Scan for the cell matching the given text and deliver its (x, y) coordinate at center. 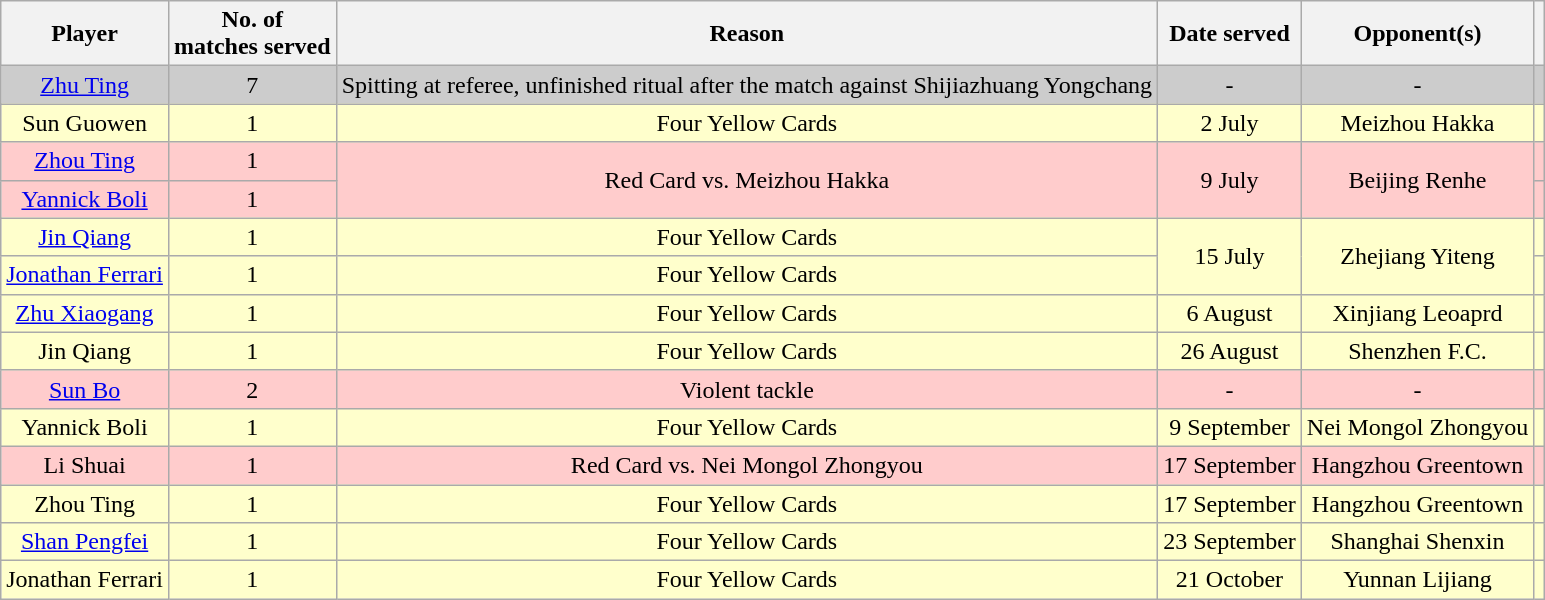
Sun Bo (85, 389)
7 (252, 85)
21 October (1230, 580)
Shan Pengfei (85, 542)
Red Card vs. Meizhou Hakka (747, 180)
Zhu Xiaogang (85, 313)
9 July (1230, 180)
15 July (1230, 256)
26 August (1230, 351)
Date served (1230, 34)
2 (252, 389)
Spitting at referee, unfinished ritual after the match against Shijiazhuang Yongchang (747, 85)
Zhejiang Yiteng (1417, 256)
Shanghai Shenxin (1417, 542)
23 September (1230, 542)
Beijing Renhe (1417, 180)
9 September (1230, 427)
Shenzhen F.C. (1417, 351)
Li Shuai (85, 465)
Reason (747, 34)
No. of matches served (252, 34)
Opponent(s) (1417, 34)
6 August (1230, 313)
Sun Guowen (85, 123)
Red Card vs. Nei Mongol Zhongyou (747, 465)
Meizhou Hakka (1417, 123)
Player (85, 34)
Violent tackle (747, 389)
2 July (1230, 123)
Yunnan Lijiang (1417, 580)
Zhu Ting (85, 85)
Xinjiang Leoaprd (1417, 313)
Nei Mongol Zhongyou (1417, 427)
